Output the (X, Y) coordinate of the center of the cell containing the given text.  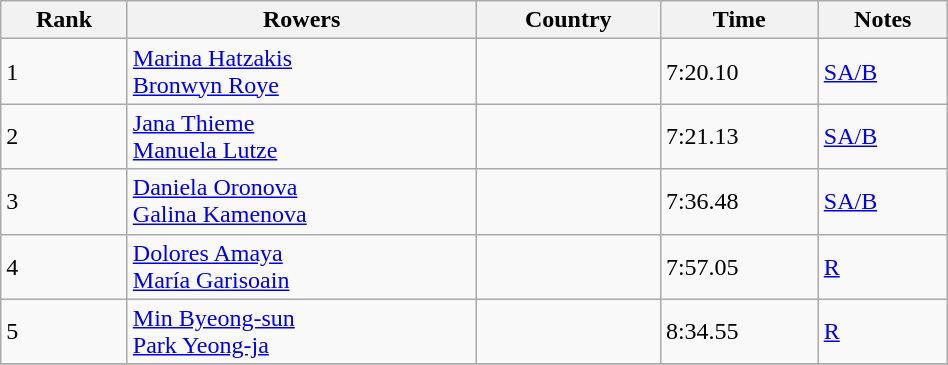
1 (64, 72)
7:57.05 (739, 266)
7:20.10 (739, 72)
2 (64, 136)
Min Byeong-sunPark Yeong-ja (302, 332)
7:36.48 (739, 202)
7:21.13 (739, 136)
Marina HatzakisBronwyn Roye (302, 72)
5 (64, 332)
3 (64, 202)
8:34.55 (739, 332)
Rowers (302, 20)
Dolores AmayaMaría Garisoain (302, 266)
Rank (64, 20)
Daniela OronovaGalina Kamenova (302, 202)
Country (568, 20)
Jana ThiemeManuela Lutze (302, 136)
Time (739, 20)
4 (64, 266)
Notes (882, 20)
